Scan for the cell matching the given text and deliver its (X, Y) coordinate at center. 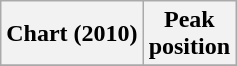
Peakposition (189, 34)
Chart (2010) (72, 34)
